Return (X, Y) of the center of cell containing provided text 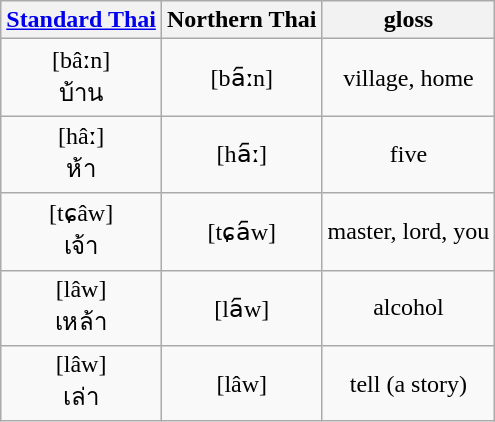
master, lord, you (408, 232)
[hâː]ห้า (82, 154)
tell (a story) (408, 384)
Standard Thai (82, 20)
alcohol (408, 308)
[ha᷇ː] (242, 154)
[bâːn]บ้าน (82, 78)
[lâw]เหล้า (82, 308)
five (408, 154)
[lâw] (242, 384)
[tɕâw]เจ้า (82, 232)
village, home (408, 78)
[tɕa᷇w] (242, 232)
gloss (408, 20)
[la᷇w] (242, 308)
[ba᷇ːn] (242, 78)
Northern Thai (242, 20)
[lâw]เล่า (82, 384)
